Find where the given text appears and provide that cell's center as (X, Y) coordinate. 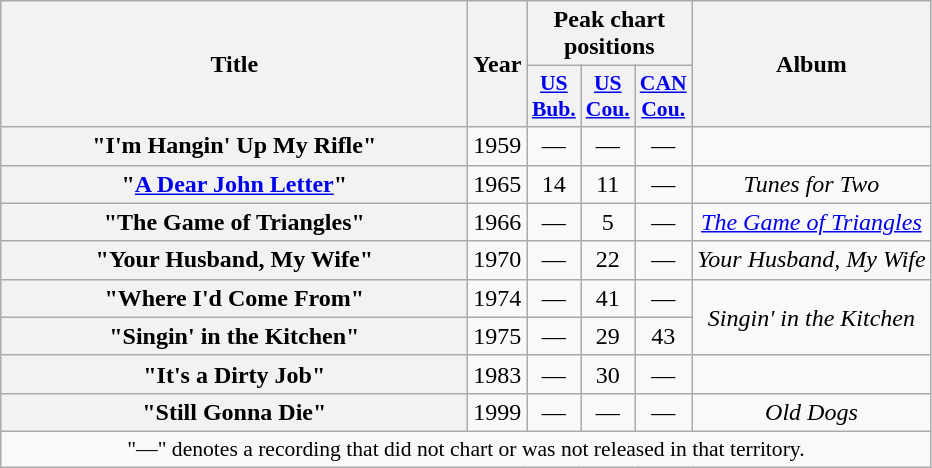
"Your Husband, My Wife" (234, 260)
29 (608, 336)
"Singin' in the Kitchen" (234, 336)
1966 (498, 222)
CANCou. (664, 96)
Peak chartpositions (610, 34)
30 (608, 374)
11 (608, 184)
The Game of Triangles (812, 222)
Tunes for Two (812, 184)
"It's a Dirty Job" (234, 374)
41 (608, 298)
"—" denotes a recording that did not chart or was not released in that territory. (466, 449)
1970 (498, 260)
"Where I'd Come From" (234, 298)
"I'm Hangin' Up My Rifle" (234, 146)
USCou. (608, 96)
1974 (498, 298)
"Still Gonna Die" (234, 412)
22 (608, 260)
Your Husband, My Wife (812, 260)
43 (664, 336)
"The Game of Triangles" (234, 222)
14 (554, 184)
1975 (498, 336)
Title (234, 64)
USBub. (554, 96)
1959 (498, 146)
1999 (498, 412)
"A Dear John Letter" (234, 184)
1965 (498, 184)
Singin' in the Kitchen (812, 317)
Album (812, 64)
Old Dogs (812, 412)
Year (498, 64)
5 (608, 222)
1983 (498, 374)
